Capture the cell that displays the provided text and extract its [X, Y] central coordinate. 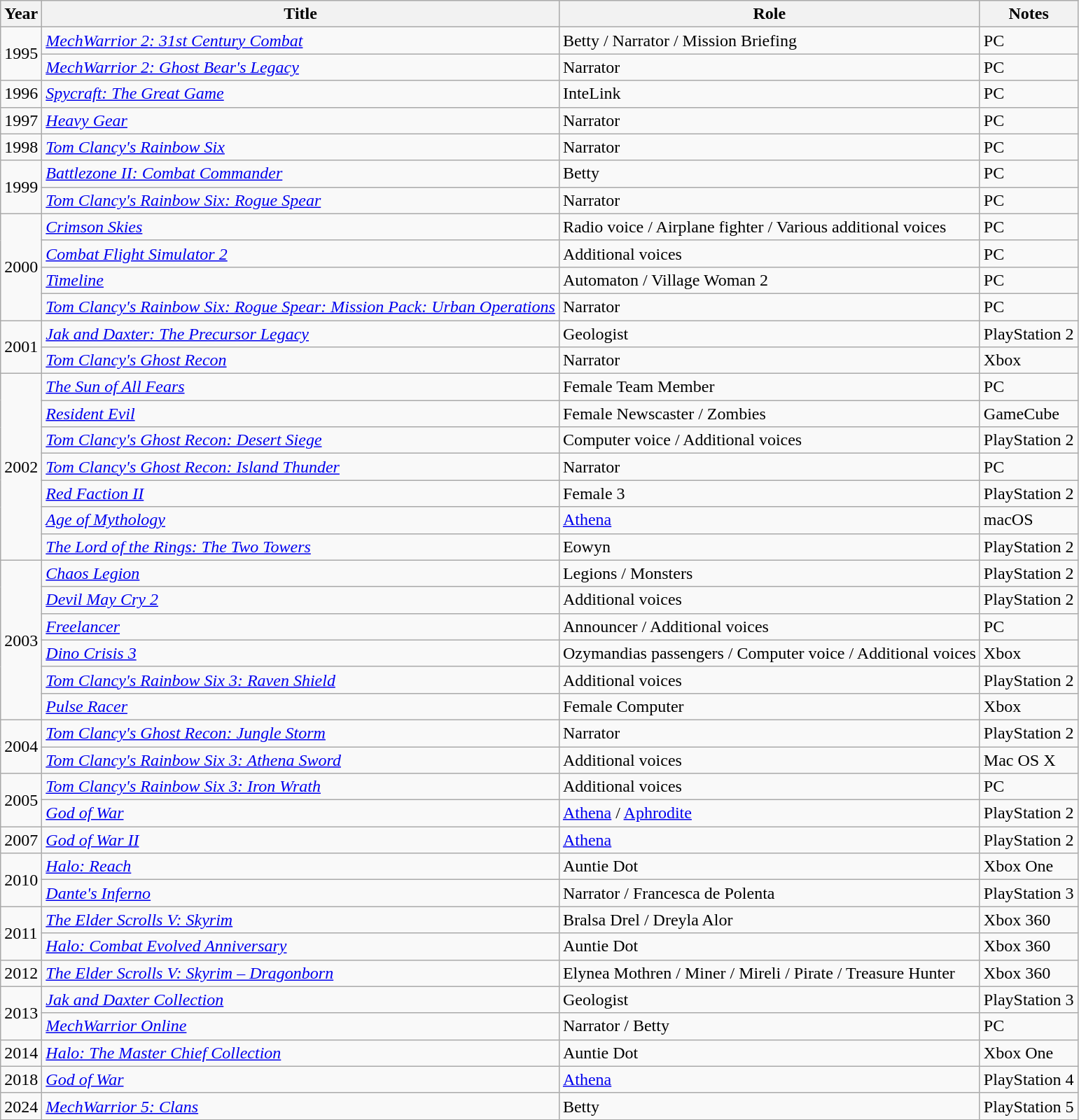
Dino Crisis 3 [301, 653]
2001 [21, 347]
Tom Clancy's Ghost Recon: Jungle Storm [301, 733]
Ozymandias passengers / Computer voice / Additional voices [769, 653]
macOS [1029, 520]
The Elder Scrolls V: Skyrim – Dragonborn [301, 973]
Announcer / Additional voices [769, 626]
2018 [21, 1079]
Year [21, 14]
Betty / Narrator / Mission Briefing [769, 41]
Resident Evil [301, 414]
2003 [21, 640]
2013 [21, 1013]
Timeline [301, 280]
The Elder Scrolls V: Skyrim [301, 920]
2000 [21, 267]
2024 [21, 1106]
MechWarrior 5: Clans [301, 1106]
Tom Clancy's Rainbow Six [301, 147]
Tom Clancy's Rainbow Six 3: Raven Shield [301, 680]
GameCube [1029, 414]
Crimson Skies [301, 227]
Heavy Gear [301, 120]
2010 [21, 880]
Notes [1029, 14]
Elynea Mothren / Miner / Mireli / Pirate / Treasure Hunter [769, 973]
Tom Clancy's Rainbow Six 3: Iron Wrath [301, 787]
Role [769, 14]
MechWarrior Online [301, 1026]
Automaton / Village Woman 2 [769, 280]
Jak and Daxter: The Precursor Legacy [301, 334]
The Lord of the Rings: The Two Towers [301, 547]
Battlezone II: Combat Commander [301, 174]
1998 [21, 147]
Red Faction II [301, 493]
2011 [21, 933]
Narrator / Betty [769, 1026]
Narrator / Francesca de Polenta [769, 893]
Radio voice / Airplane fighter / Various additional voices [769, 227]
2002 [21, 467]
Halo: Combat Evolved Anniversary [301, 946]
Tom Clancy's Rainbow Six 3: Athena Sword [301, 759]
Tom Clancy's Ghost Recon: Island Thunder [301, 467]
1997 [21, 120]
Jak and Daxter Collection [301, 1000]
Tom Clancy's Ghost Recon: Desert Siege [301, 440]
Athena / Aphrodite [769, 813]
Freelancer [301, 626]
1996 [21, 94]
Mac OS X [1029, 759]
2004 [21, 746]
Chaos Legion [301, 573]
Combat Flight Simulator 2 [301, 253]
Bralsa Drel / Dreyla Alor [769, 920]
Title [301, 14]
Pulse Racer [301, 706]
The Sun of All Fears [301, 387]
Female 3 [769, 493]
MechWarrior 2: 31st Century Combat [301, 41]
God of War II [301, 840]
PlayStation 4 [1029, 1079]
2005 [21, 800]
2007 [21, 840]
PlayStation 5 [1029, 1106]
Computer voice / Additional voices [769, 440]
1995 [21, 54]
Age of Mythology [301, 520]
Tom Clancy's Rainbow Six: Rogue Spear [301, 200]
2014 [21, 1053]
Legions / Monsters [769, 573]
Eowyn [769, 547]
Female Team Member [769, 387]
1999 [21, 187]
2012 [21, 973]
Female Newscaster / Zombies [769, 414]
Tom Clancy's Rainbow Six: Rogue Spear: Mission Pack: Urban Operations [301, 307]
MechWarrior 2: Ghost Bear's Legacy [301, 67]
Halo: Reach [301, 867]
Dante's Inferno [301, 893]
Spycraft: The Great Game [301, 94]
InteLink [769, 94]
Halo: The Master Chief Collection [301, 1053]
Female Computer [769, 706]
Devil May Cry 2 [301, 600]
Tom Clancy's Ghost Recon [301, 360]
